Extract the (x, y) coordinate from the center of the cell holding the provided text.  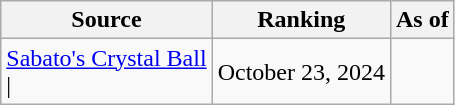
October 23, 2024 (301, 72)
Ranking (301, 20)
Sabato's Crystal Ball| (106, 72)
Source (106, 20)
As of (422, 20)
